Determine the [x, y] coordinate at the center of the cell enclosing the given text.  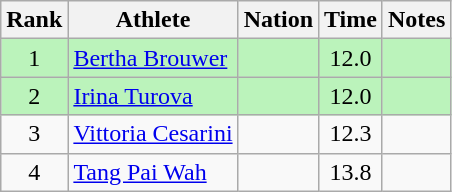
Time [351, 20]
Tang Pai Wah [153, 172]
Athlete [153, 20]
3 [34, 134]
4 [34, 172]
Bertha Brouwer [153, 58]
Irina Turova [153, 96]
2 [34, 96]
Notes [416, 20]
12.3 [351, 134]
13.8 [351, 172]
1 [34, 58]
Vittoria Cesarini [153, 134]
Nation [278, 20]
Rank [34, 20]
